Scan for the cell matching the given text and deliver its [x, y] coordinate at center. 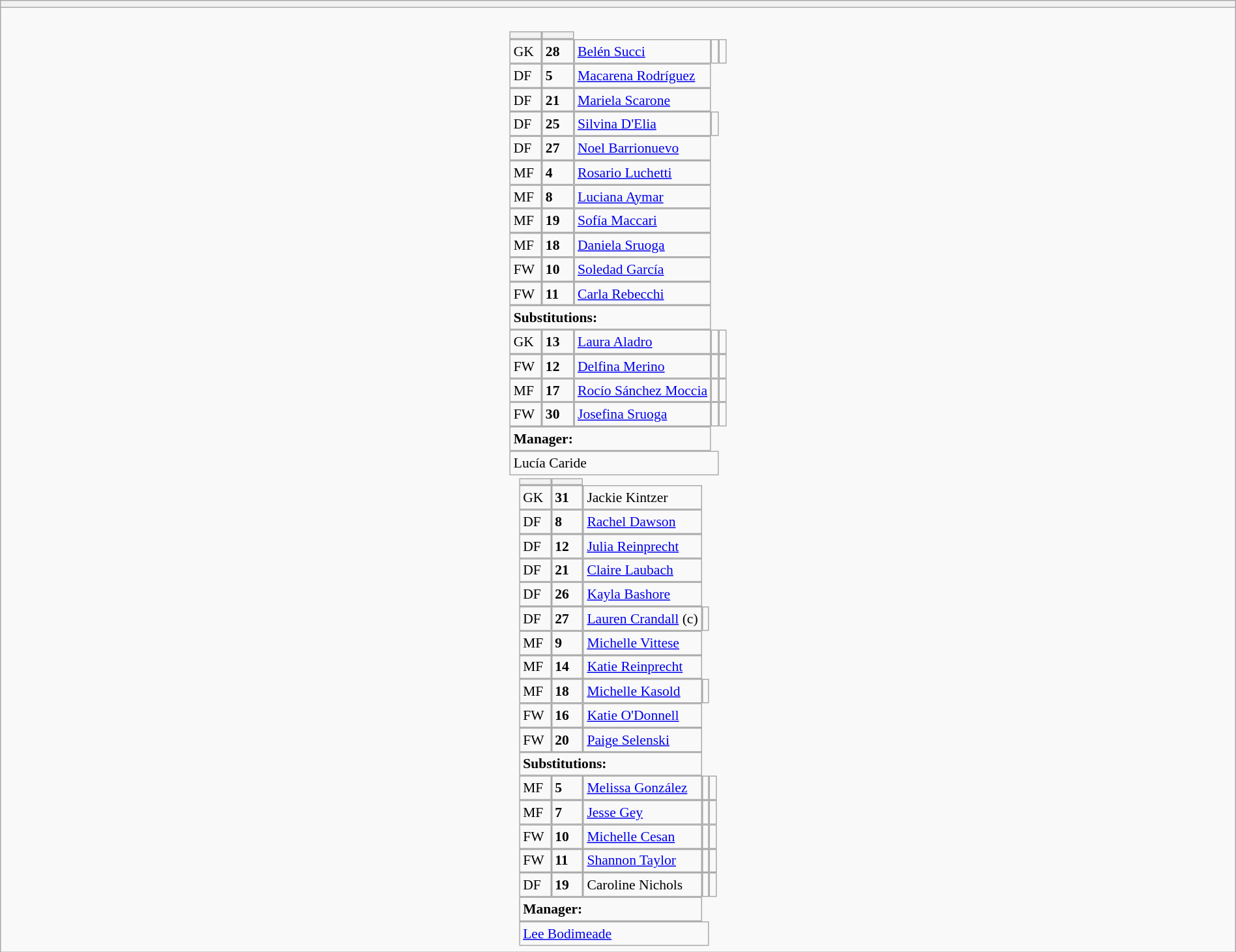
Luciana Aymar [643, 197]
Carla Rebecchi [643, 293]
Delfina Merino [643, 366]
25 [558, 124]
Jesse Gey [643, 812]
Silvina D'Elia [643, 124]
28 [558, 51]
Belén Succi [643, 51]
Michelle Vittese [643, 643]
Melissa González [643, 788]
13 [558, 342]
Rachel Dawson [643, 522]
Macarena Rodríguez [643, 76]
7 [567, 812]
Katie Reinprecht [643, 666]
Rocío Sánchez Moccia [643, 390]
Rosario Luchetti [643, 172]
16 [567, 716]
14 [567, 666]
20 [567, 739]
Daniela Sruoga [643, 245]
4 [558, 172]
Julia Reinprecht [643, 546]
31 [567, 497]
Mariela Scarone [643, 100]
Laura Aladro [643, 342]
Paige Selenski [643, 739]
Michelle Cesan [643, 836]
Lauren Crandall (c) [643, 618]
Lucía Caride [614, 463]
Noel Barrionuevo [643, 149]
Kayla Bashore [643, 595]
17 [558, 390]
Soledad García [643, 269]
Claire Laubach [643, 570]
26 [567, 595]
Lee Bodimeade [614, 934]
30 [558, 415]
Sofía Maccari [643, 220]
Katie O'Donnell [643, 716]
9 [567, 643]
Shannon Taylor [643, 861]
Caroline Nichols [643, 884]
Josefina Sruoga [643, 415]
Michelle Kasold [643, 691]
Jackie Kintzer [643, 497]
